Pinpoint the cell where the given text exists, returning its [X, Y] midpoint coordinate. 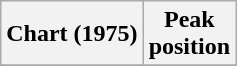
Chart (1975) [72, 34]
Peakposition [189, 34]
